Search for the cell housing the specified text and yield its [X, Y] center coordinate. 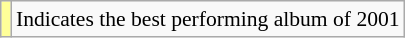
Indicates the best performing album of 2001 [208, 19]
